Extract the (X, Y) coordinate from the center of the cell holding the provided text.  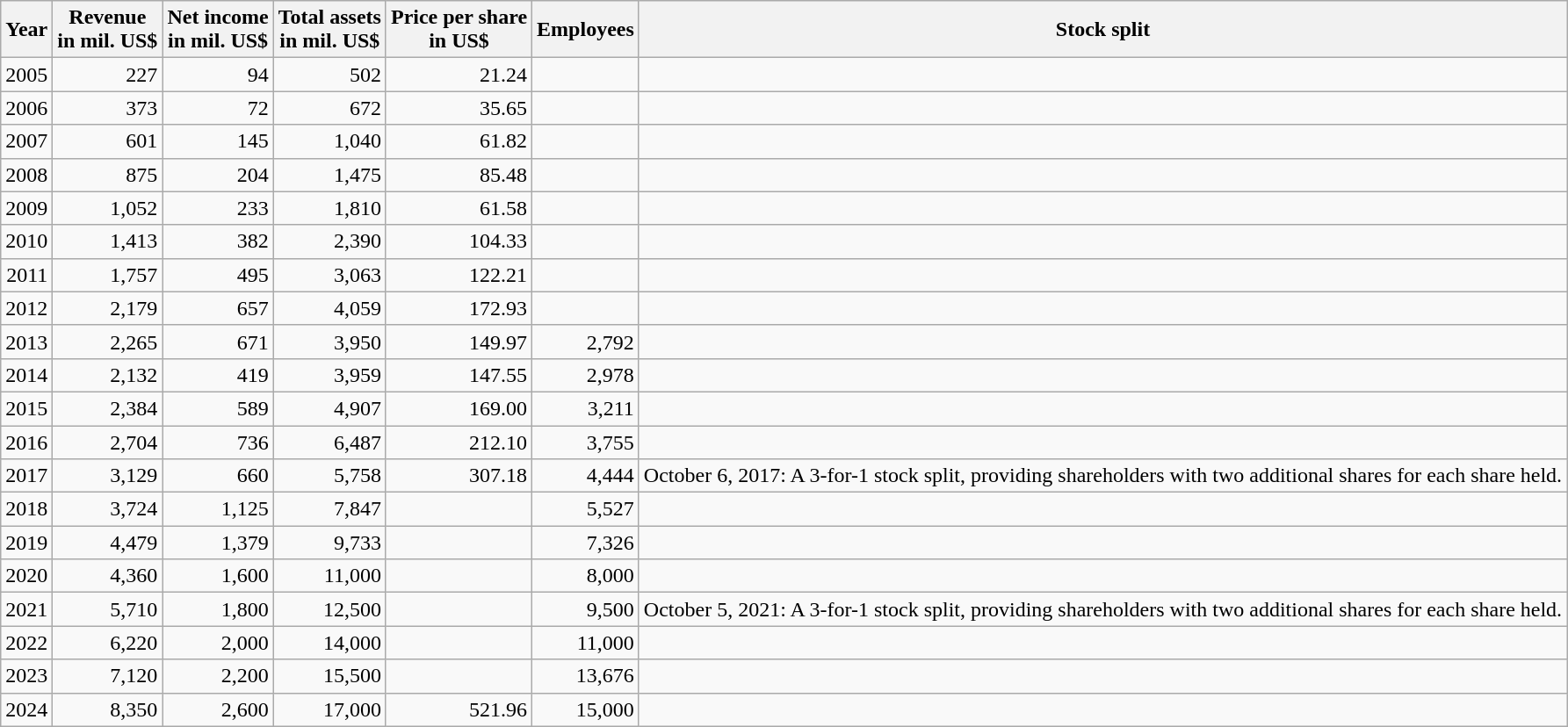
3,950 (329, 342)
2015 (26, 408)
72 (218, 108)
Employees (586, 30)
2,000 (218, 643)
35.65 (459, 108)
2013 (26, 342)
2,390 (329, 241)
1,800 (218, 609)
307.18 (459, 476)
233 (218, 208)
Total assetsin mil. US$ (329, 30)
14,000 (329, 643)
7,120 (107, 676)
145 (218, 141)
2007 (26, 141)
2,978 (586, 375)
1,125 (218, 509)
169.00 (459, 408)
671 (218, 342)
589 (218, 408)
4,059 (329, 308)
12,500 (329, 609)
2,179 (107, 308)
October 5, 2021: A 3-for-1 stock split, providing shareholders with two additional shares for each share held. (1102, 609)
521.96 (459, 709)
495 (218, 275)
21.24 (459, 75)
9,500 (586, 609)
147.55 (459, 375)
4,444 (586, 476)
2020 (26, 576)
5,527 (586, 509)
2008 (26, 175)
1,810 (329, 208)
7,847 (329, 509)
85.48 (459, 175)
1,379 (218, 543)
6,220 (107, 643)
2024 (26, 709)
2019 (26, 543)
Stock split (1102, 30)
1,757 (107, 275)
4,360 (107, 576)
2,384 (107, 408)
2021 (26, 609)
373 (107, 108)
660 (218, 476)
3,755 (586, 442)
2,704 (107, 442)
13,676 (586, 676)
3,063 (329, 275)
2006 (26, 108)
2,132 (107, 375)
382 (218, 241)
212.10 (459, 442)
5,758 (329, 476)
15,500 (329, 676)
Year (26, 30)
601 (107, 141)
9,733 (329, 543)
6,487 (329, 442)
2005 (26, 75)
1,475 (329, 175)
7,326 (586, 543)
2011 (26, 275)
2,792 (586, 342)
204 (218, 175)
2014 (26, 375)
4,479 (107, 543)
1,040 (329, 141)
3,724 (107, 509)
61.58 (459, 208)
2009 (26, 208)
172.93 (459, 308)
875 (107, 175)
2010 (26, 241)
149.97 (459, 342)
3,959 (329, 375)
2,200 (218, 676)
2017 (26, 476)
Price per sharein US$ (459, 30)
8,000 (586, 576)
657 (218, 308)
1,413 (107, 241)
3,129 (107, 476)
8,350 (107, 709)
4,907 (329, 408)
2012 (26, 308)
2,600 (218, 709)
3,211 (586, 408)
5,710 (107, 609)
419 (218, 375)
104.33 (459, 241)
736 (218, 442)
2,265 (107, 342)
Revenuein mil. US$ (107, 30)
672 (329, 108)
2022 (26, 643)
17,000 (329, 709)
122.21 (459, 275)
2018 (26, 509)
94 (218, 75)
October 6, 2017: A 3-for-1 stock split, providing shareholders with two additional shares for each share held. (1102, 476)
227 (107, 75)
1,052 (107, 208)
2016 (26, 442)
2023 (26, 676)
Net incomein mil. US$ (218, 30)
61.82 (459, 141)
502 (329, 75)
15,000 (586, 709)
1,600 (218, 576)
